Search for the cell housing the specified text and yield its [X, Y] center coordinate. 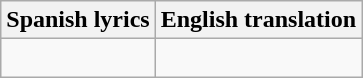
Spanish lyrics [78, 20]
English translation [258, 20]
